Identify which cell holds the provided text, then report its (x, y) central coordinate. 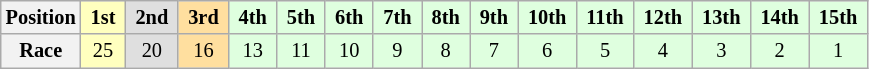
4 (663, 51)
13 (253, 51)
6 (547, 51)
15th (838, 17)
10th (547, 17)
9th (494, 17)
2nd (152, 17)
3rd (203, 17)
25 (104, 51)
7 (494, 51)
16 (203, 51)
20 (152, 51)
5th (301, 17)
1 (838, 51)
7th (397, 17)
1st (104, 17)
9 (397, 51)
2 (779, 51)
11th (604, 17)
6th (349, 17)
8 (446, 51)
Position (41, 17)
5 (604, 51)
14th (779, 17)
8th (446, 17)
4th (253, 17)
13th (721, 17)
10 (349, 51)
3 (721, 51)
12th (663, 17)
11 (301, 51)
Race (41, 51)
